For the text-containing cell, return its midpoint in [X, Y] coordinate format. 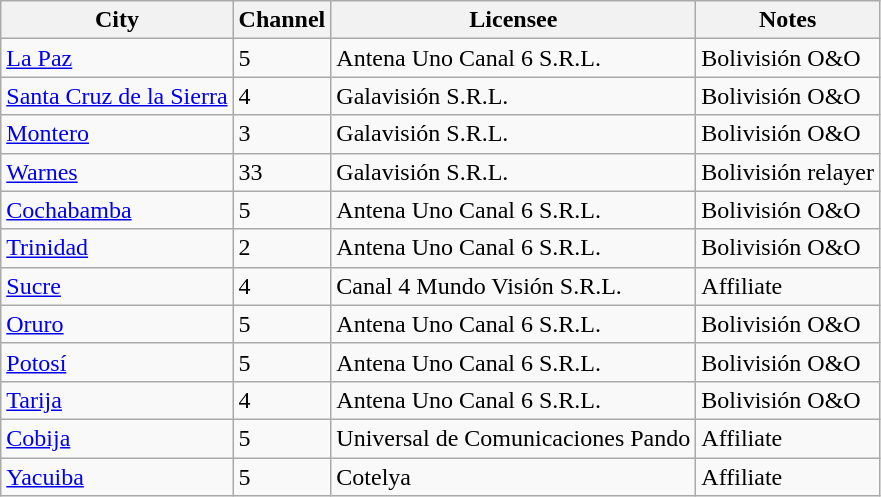
Cochabamba [117, 210]
Canal 4 Mundo Visión S.R.L. [514, 286]
Montero [117, 134]
Yacuiba [117, 477]
2 [282, 248]
Universal de Comunicaciones Pando [514, 438]
Warnes [117, 172]
Cobija [117, 438]
Notes [788, 20]
Oruro [117, 324]
33 [282, 172]
Santa Cruz de la Sierra [117, 96]
Tarija [117, 400]
Potosí [117, 362]
Trinidad [117, 248]
La Paz [117, 58]
Licensee [514, 20]
Cotelya [514, 477]
3 [282, 134]
Bolivisión relayer [788, 172]
City [117, 20]
Channel [282, 20]
Sucre [117, 286]
